Determine the [X, Y] coordinate at the center of the cell enclosing the given text.  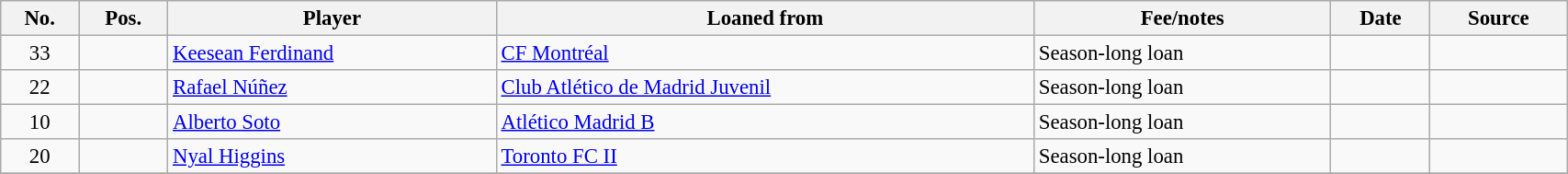
Fee/notes [1181, 18]
Keesean Ferdinand [333, 53]
33 [40, 53]
22 [40, 87]
Nyal Higgins [333, 157]
Toronto FC II [764, 157]
Atlético Madrid B [764, 122]
Date [1381, 18]
10 [40, 122]
Player [333, 18]
Rafael Núñez [333, 87]
Alberto Soto [333, 122]
Source [1499, 18]
Pos. [123, 18]
No. [40, 18]
Loaned from [764, 18]
Club Atlético de Madrid Juvenil [764, 87]
20 [40, 157]
CF Montréal [764, 53]
